Return the (X, Y) coordinate for the center point of the cell that contains the specified text.  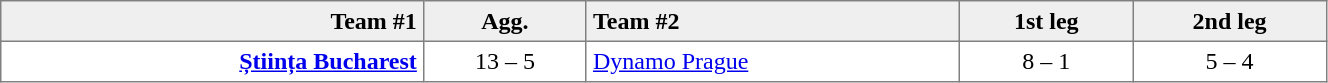
2nd leg (1230, 21)
8 – 1 (1046, 61)
Dynamo Prague (773, 61)
Team #1 (212, 21)
1st leg (1046, 21)
13 – 5 (506, 61)
Știința Bucharest (212, 61)
5 – 4 (1230, 61)
Team #2 (773, 21)
Agg. (506, 21)
